Return (x, y) of the center of cell containing provided text 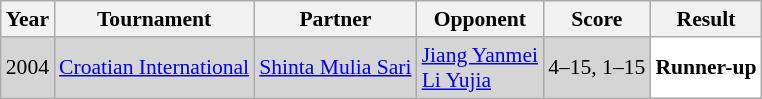
Year (28, 19)
Score (596, 19)
Tournament (154, 19)
Jiang Yanmei Li Yujia (480, 68)
Runner-up (706, 68)
Croatian International (154, 68)
Shinta Mulia Sari (335, 68)
Partner (335, 19)
Opponent (480, 19)
Result (706, 19)
4–15, 1–15 (596, 68)
2004 (28, 68)
